Detect which cell encompasses the target text, then output its (x, y) center coordinate. 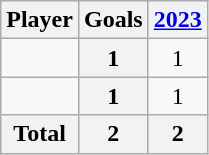
Player (40, 20)
2023 (178, 20)
Goals (113, 20)
Total (40, 134)
